Pinpoint the cell where the given text exists, returning its (x, y) midpoint coordinate. 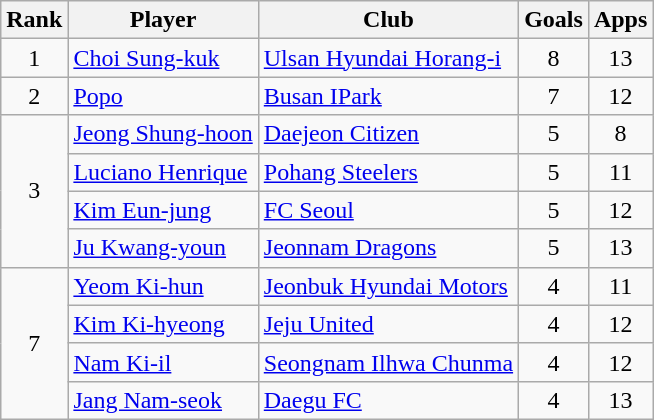
Daegu FC (388, 400)
Luciano Henrique (163, 172)
Player (163, 20)
Pohang Steelers (388, 172)
Yeom Ki-hun (163, 286)
Apps (620, 20)
3 (34, 191)
2 (34, 96)
Ju Kwang-youn (163, 248)
Club (388, 20)
Kim Ki-hyeong (163, 324)
Rank (34, 20)
Popo (163, 96)
1 (34, 58)
Busan IPark (388, 96)
Jeonnam Dragons (388, 248)
Jeju United (388, 324)
Ulsan Hyundai Horang-i (388, 58)
Jeonbuk Hyundai Motors (388, 286)
FC Seoul (388, 210)
Seongnam Ilhwa Chunma (388, 362)
Jeong Shung-hoon (163, 134)
Nam Ki-il (163, 362)
Jang Nam-seok (163, 400)
Daejeon Citizen (388, 134)
Goals (554, 20)
Choi Sung-kuk (163, 58)
Kim Eun-jung (163, 210)
